Pinpoint the cell where the given text exists, returning its [x, y] midpoint coordinate. 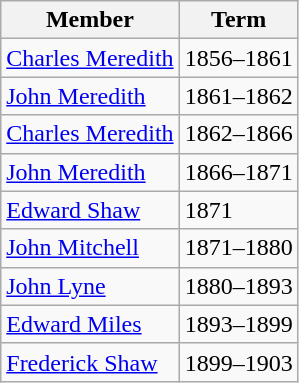
Edward Miles [90, 324]
1866–1871 [238, 172]
John Mitchell [90, 248]
1899–1903 [238, 362]
1871 [238, 210]
1871–1880 [238, 248]
1893–1899 [238, 324]
Frederick Shaw [90, 362]
Edward Shaw [90, 210]
1862–1866 [238, 134]
Member [90, 20]
Term [238, 20]
1880–1893 [238, 286]
1861–1862 [238, 96]
1856–1861 [238, 58]
John Lyne [90, 286]
